For the text-containing cell, return its midpoint in [x, y] coordinate format. 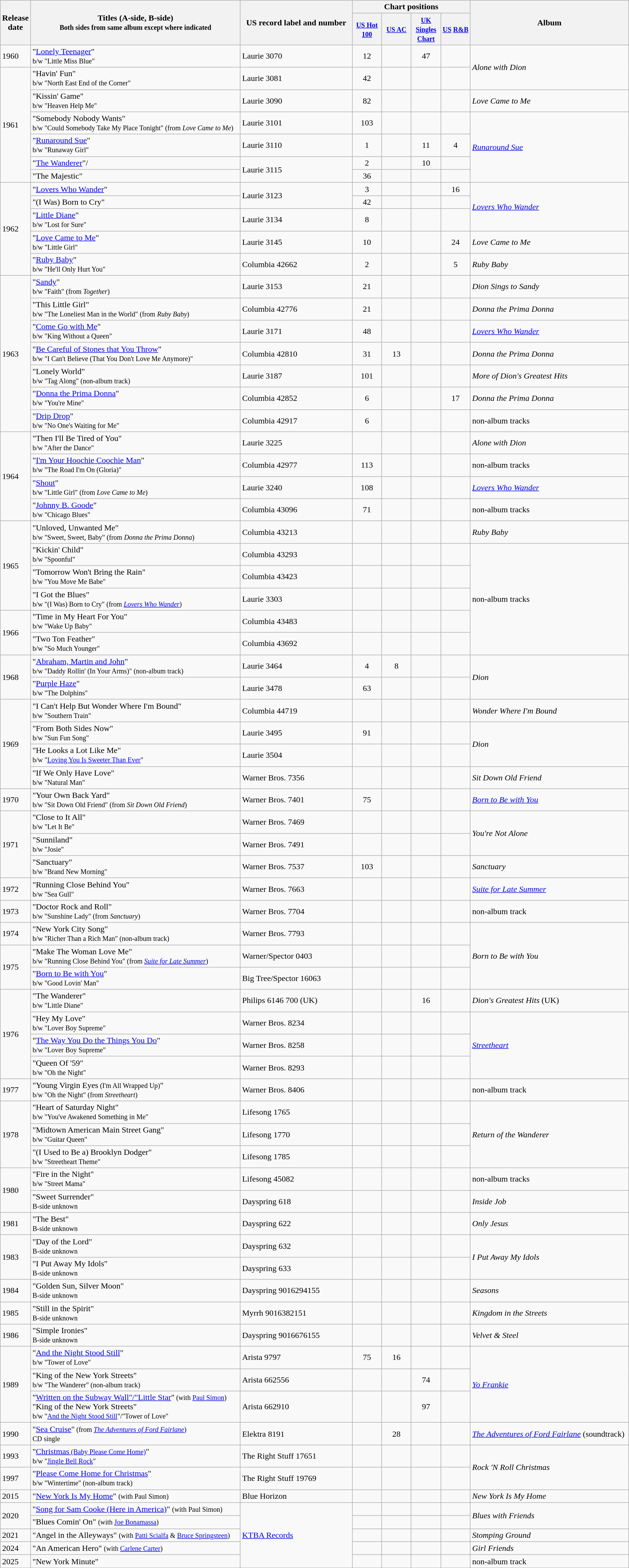
You're Not Alone [549, 833]
28 [396, 1434]
"I'm Your Hoochie Coochie Man"b/w "The Road I'm On (Gloria)" [135, 465]
"Doctor Rock and Roll"b/w "Sunshine Lady" (from Sanctuary) [135, 911]
Columbia 42662 [296, 265]
2020 [15, 1516]
"Abraham, Martin and John"b/w "Daddy Rollin' (In Your Arms)" (non-album track) [135, 666]
"Golden Sun, Silver Moon"B-side unknown [135, 1291]
12 [367, 56]
Philips 6146 700 (UK) [296, 1001]
11 [426, 145]
Warner Bros. 7704 [296, 911]
"An American Hero" (with Carlene Carter) [135, 1548]
Blue Horizon [296, 1496]
Columbia 43692 [296, 644]
The Right Stuff 19769 [296, 1479]
Columbia 42917 [296, 420]
Laurie 3153 [296, 287]
Rock 'N Roll Christmas [549, 1467]
The Right Stuff 17651 [296, 1456]
108 [367, 488]
Warner Bros. 7663 [296, 889]
Laurie 3110 [296, 145]
1962 [15, 229]
Sit Down Old Friend [549, 778]
1961 [15, 125]
Warner Bros. 8258 [296, 1045]
1975 [15, 967]
Columbia 43293 [296, 554]
"Unloved, Unwanted Me"b/w "Sweet, Sweet, Baby" (from Donna the Prima Donna) [135, 532]
Album [549, 23]
Dayspring 618 [296, 1201]
Laurie 3081 [296, 78]
1972 [15, 889]
"Please Come Home for Christmas"b/w "Wintertime" (non-album track) [135, 1479]
71 [367, 510]
"This Little Girl"b/w "The Loneliest Man in the World" (from Ruby Baby) [135, 309]
"Drip Drop"b/w "No One's Waiting for Me" [135, 420]
Inside Job [549, 1201]
Dion's Greatest Hits (UK) [549, 1001]
Only Jesus [549, 1223]
"Then I'll Be Tired of You"b/w "After the Dance" [135, 443]
"Sanctuary"b/w "Brand New Morning" [135, 867]
"Love Came to Me"b/w "Little Girl" [135, 242]
"The Wanderer"b/w "Little Diane" [135, 1001]
Warner Bros. 8234 [296, 1023]
Sanctuary [549, 867]
Lifesong 45082 [296, 1179]
"I Put Away My Idols"B-side unknown [135, 1268]
Warner Bros. 7537 [296, 867]
Arista 662556 [296, 1380]
1980 [15, 1190]
"Song for Sam Cooke (Here in America)" (with Paul Simon) [135, 1509]
17 [455, 398]
"New York City Song"b/w "Richer Than a Rich Man" (non-album track) [135, 933]
1990 [15, 1434]
1960 [15, 56]
Laurie 3240 [296, 488]
I Put Away My Idols [549, 1257]
Runaround Sue [549, 147]
Kingdom in the Streets [549, 1313]
KTBA Records [296, 1535]
US R&B [455, 29]
Laurie 3115 [296, 169]
Dayspring 9016294155 [296, 1291]
"Written on the Subway Wall"/"Little Star" (with Paul Simon)"King of the New York Streets"b/w "And the Night Stood Still"/"Tower of Love" [135, 1407]
Big Tree/Spector 16063 [296, 979]
1983 [15, 1257]
"Fire in the Night"b/w "Street Mama" [135, 1179]
"From Both Sides Now"b/w "Sun Fun Song" [135, 733]
"Lonely Teenager"b/w "Little Miss Blue" [135, 56]
Lifesong 1785 [296, 1157]
"The Way You Do the Things You Do"b/w "Lover Boy Supreme" [135, 1045]
Myrrh 9016382151 [296, 1313]
Dayspring 9016676155 [296, 1335]
Columbia 42810 [296, 354]
"King of the New York Streets"b/w "The Wanderer" (non-album track) [135, 1380]
Warner Bros. 7401 [296, 800]
"Your Own Back Yard"b/w "Sit Down Old Friend" (from Sit Down Old Friend) [135, 800]
"If We Only Have Love"b/w "Natural Man" [135, 778]
Columbia 42776 [296, 309]
63 [367, 689]
Return of the Wanderer [549, 1134]
"Born to Be with You"b/w "Good Lovin' Man" [135, 979]
24 [455, 242]
Laurie 3478 [296, 689]
"Come Go with Me"b/w "King Without a Queen" [135, 331]
"I Can't Help But Wonder Where I'm Bound"b/w "Southern Train" [135, 710]
Stomping Ground [549, 1535]
"And the Night Stood Still"b/w "Tower of Love" [135, 1358]
More of Dion's Greatest Hits [549, 376]
Laurie 3134 [296, 219]
"Heart of Saturday Night"b/w "You've Awakened Something in Me" [135, 1112]
1 [367, 145]
Columbia 43483 [296, 621]
36 [367, 176]
1965 [15, 565]
"Lovers Who Wander" [135, 189]
"Hey My Love"b/w "Lover Boy Supreme" [135, 1023]
US Hot 100 [367, 29]
"Christmas (Baby Please Come Home)"b/w "Jingle Bell Rock" [135, 1456]
UK Singles Chart [426, 29]
"(I Used to Be a) Brooklyn Dodger"b/w "Streetheart Theme" [135, 1157]
101 [367, 376]
74 [426, 1380]
1974 [15, 933]
"Midtown American Main Street Gang"b/w "Guitar Queen" [135, 1134]
1977 [15, 1090]
Warner Bros. 7469 [296, 822]
"Sweet Surrender"B-side unknown [135, 1201]
1964 [15, 476]
Streetheart [549, 1045]
3 [367, 189]
"Time in My Heart For You"b/w "Wake Up Baby" [135, 621]
"New York Is My Home" (with Paul Simon) [135, 1496]
Columbia 42852 [296, 398]
1968 [15, 677]
1971 [15, 844]
48 [367, 331]
"Angel in the Alleyways" (with Patti Scialfa & Bruce Springsteen) [135, 1535]
"Two Ton Feather"b/w "So Much Younger" [135, 644]
"Shout"b/w "Little Girl" (from Love Came to Me) [135, 488]
Release date [15, 23]
Dayspring 632 [296, 1246]
Laurie 3123 [296, 195]
Warner Bros. 8406 [296, 1090]
1963 [15, 354]
Blues with Friends [549, 1516]
Wonder Where I'm Bound [549, 710]
Warner Bros. 7356 [296, 778]
Dion Sings to Sandy [549, 287]
Laurie 3187 [296, 376]
2015 [15, 1496]
97 [426, 1407]
Arista 9797 [296, 1358]
Titles (A-side, B-side)Both sides from same album except where indicated [135, 23]
Dayspring 622 [296, 1223]
1966 [15, 633]
Velvet & Steel [549, 1335]
Laurie 3171 [296, 331]
Chart positions [411, 7]
New York Is My Home [549, 1496]
"Ruby Baby"b/w "He'll Only Hurt You" [135, 265]
Laurie 3303 [296, 599]
"New York Minute" [135, 1561]
Laurie 3495 [296, 733]
"The Majestic" [135, 176]
"The Wanderer"/ [135, 163]
Laurie 3145 [296, 242]
82 [367, 101]
47 [426, 56]
Suite for Late Summer [549, 889]
"Day of the Lord"B-side unknown [135, 1246]
1986 [15, 1335]
Laurie 3070 [296, 56]
1973 [15, 911]
"Simple Ironies"B-side unknown [135, 1335]
US record label and number [296, 23]
1976 [15, 1034]
1989 [15, 1385]
Columbia 42977 [296, 465]
"Close to It All"b/w "Let It Be" [135, 822]
1993 [15, 1456]
Laurie 3225 [296, 443]
"Havin' Fun"b/w "North East End of the Corner" [135, 78]
Lifesong 1770 [296, 1134]
"Little Diane"b/w "Lost for Sure" [135, 219]
1981 [15, 1223]
Warner Bros. 7793 [296, 933]
1997 [15, 1479]
2024 [15, 1548]
"Somebody Nobody Wants"b/w "Could Somebody Take My Place Tonight" (from Love Came to Me) [135, 123]
Columbia 44719 [296, 710]
91 [367, 733]
"Sandy"b/w "Faith" (from Together) [135, 287]
"Lonely World"b/w "Tag Along" (non-album track) [135, 376]
Laurie 3090 [296, 101]
1985 [15, 1313]
"(I Was) Born to Cry" [135, 202]
13 [396, 354]
1969 [15, 744]
1970 [15, 800]
"Still in the Spirit"B-side unknown [135, 1313]
"The Best"B-side unknown [135, 1223]
Arista 662910 [296, 1407]
"Sunniland"b/w "Josie" [135, 844]
"Donna the Prima Donna"b/w "You're Mine" [135, 398]
Warner/Spector 0403 [296, 956]
Yo Frankie [549, 1385]
2025 [15, 1561]
"Blues Comin' On" (with Joe Bonamassa) [135, 1522]
"He Looks a Lot Like Me"b/w "Loving You Is Sweeter Than Ever" [135, 755]
113 [367, 465]
"Runaround Sue"b/w "Runaway Girl" [135, 145]
Seasons [549, 1291]
Elektra 8191 [296, 1434]
5 [455, 265]
Columbia 43213 [296, 532]
"Purple Haze"b/w "The Dolphins" [135, 689]
Warner Bros. 8293 [296, 1068]
"Kissin' Game"b/w "Heaven Help Me" [135, 101]
Lifesong 1765 [296, 1112]
Laurie 3504 [296, 755]
1984 [15, 1291]
Girl Friends [549, 1548]
1978 [15, 1134]
"Young Virgin Eyes (I'm All Wrapped Up)"b/w "Oh the Night" (from Streetheart) [135, 1090]
31 [367, 354]
"Queen Of '59"b/w "Oh the Night" [135, 1068]
2021 [15, 1535]
"Kickin' Child"b/w "Spoonful" [135, 554]
"Johnny B. Goode"b/w "Chicago Blues" [135, 510]
"Sea Cruise" (from The Adventures of Ford Fairlane)CD single [135, 1434]
"Running Close Behind You"b/w "Sea Gull" [135, 889]
"I Got the Blues"b/w "(I Was) Born to Cry" (from Lovers Who Wander) [135, 599]
"Tomorrow Won't Bring the Rain"b/w "You Move Me Babe" [135, 577]
The Adventures of Ford Fairlane (soundtrack) [549, 1434]
Dayspring 633 [296, 1268]
"Be Careful of Stones that You Throw"b/w "I Can't Believe (That You Don't Love Me Anymore)" [135, 354]
Columbia 43096 [296, 510]
"Make The Woman Love Me"b/w "Running Close Behind You" (from Suite for Late Summer) [135, 956]
Laurie 3101 [296, 123]
Laurie 3464 [296, 666]
Columbia 43423 [296, 577]
Warner Bros. 7491 [296, 844]
US AC [396, 29]
